Determine the (x, y) coordinate at the center of the cell enclosing the given text.  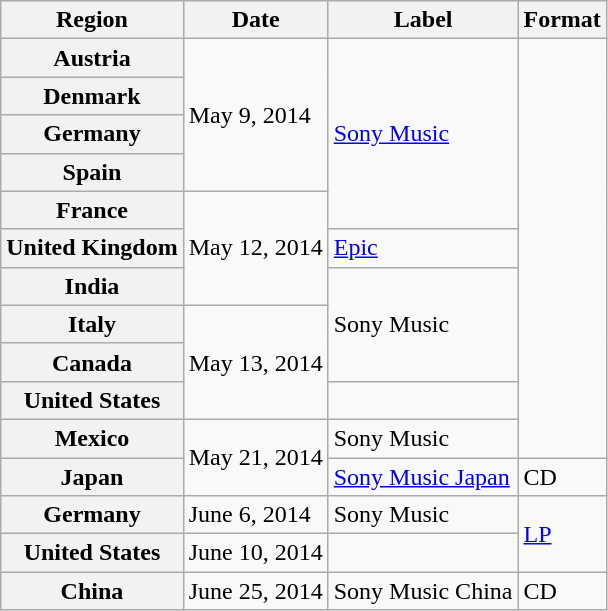
India (92, 286)
United Kingdom (92, 248)
June 25, 2014 (256, 591)
June 10, 2014 (256, 553)
China (92, 591)
June 6, 2014 (256, 515)
Label (423, 20)
Spain (92, 172)
Format (562, 20)
Epic (423, 248)
Denmark (92, 96)
Sony Music China (423, 591)
Canada (92, 362)
Mexico (92, 438)
Austria (92, 58)
Date (256, 20)
LP (562, 534)
May 12, 2014 (256, 248)
Region (92, 20)
Sony Music Japan (423, 477)
May 13, 2014 (256, 362)
Japan (92, 477)
Italy (92, 324)
May 21, 2014 (256, 457)
France (92, 210)
May 9, 2014 (256, 115)
